Locate the cell with the specified text and output its [X, Y] center coordinate. 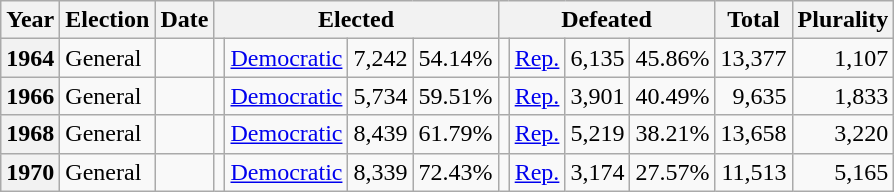
Election [108, 20]
7,242 [380, 58]
Defeated [606, 20]
72.43% [456, 172]
5,219 [598, 134]
1,833 [843, 96]
Total [754, 20]
59.51% [456, 96]
Date [184, 20]
40.49% [672, 96]
Elected [356, 20]
13,658 [754, 134]
6,135 [598, 58]
9,635 [754, 96]
27.57% [672, 172]
5,734 [380, 96]
1964 [30, 58]
8,439 [380, 134]
1970 [30, 172]
3,174 [598, 172]
3,220 [843, 134]
5,165 [843, 172]
38.21% [672, 134]
1968 [30, 134]
13,377 [754, 58]
1966 [30, 96]
1,107 [843, 58]
8,339 [380, 172]
61.79% [456, 134]
Year [30, 20]
3,901 [598, 96]
Plurality [843, 20]
54.14% [456, 58]
11,513 [754, 172]
45.86% [672, 58]
